Return (X, Y) of the center of cell containing provided text 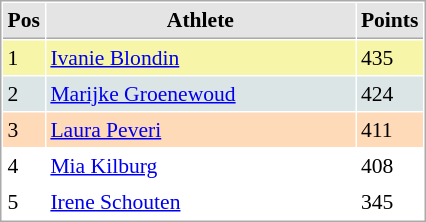
Irene Schouten (200, 201)
1 (24, 57)
435 (390, 57)
Mia Kilburg (200, 165)
2 (24, 93)
Points (390, 21)
408 (390, 165)
5 (24, 201)
345 (390, 201)
4 (24, 165)
3 (24, 129)
Laura Peveri (200, 129)
Ivanie Blondin (200, 57)
Athlete (200, 21)
Marijke Groenewoud (200, 93)
424 (390, 93)
411 (390, 129)
Pos (24, 21)
